Pinpoint the cell where the given text exists, returning its [x, y] midpoint coordinate. 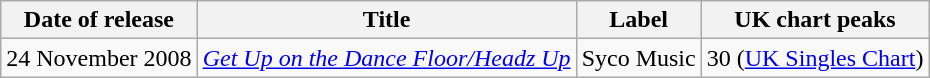
Date of release [99, 20]
Syco Music [638, 58]
30 (UK Singles Chart) [815, 58]
24 November 2008 [99, 58]
Label [638, 20]
UK chart peaks [815, 20]
Title [386, 20]
Get Up on the Dance Floor/Headz Up [386, 58]
